Locate the cell with the specified text and output its [X, Y] center coordinate. 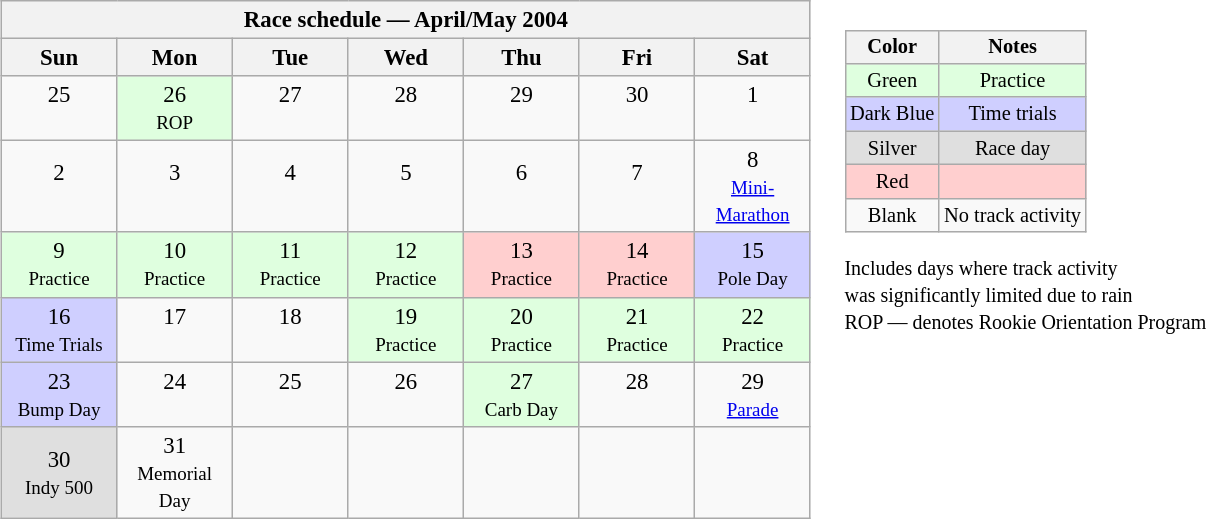
16Time Trials [59, 330]
Silver [892, 148]
13Practice [522, 264]
Red [892, 182]
31Memorial Day [175, 472]
Race day [1012, 148]
Dark Blue [892, 114]
23Bump Day [59, 394]
21Practice [637, 330]
Sat [753, 58]
27 [290, 108]
7 [637, 187]
Practice [1012, 81]
2 [59, 187]
26ROP [175, 108]
11Practice [290, 264]
6 [522, 187]
1 [753, 108]
20Practice [522, 330]
Time trials [1012, 114]
Sun [59, 58]
Race schedule — April/May 2004 [406, 20]
Wed [406, 58]
9Practice [59, 264]
Fri [637, 58]
3 [175, 187]
24 [175, 394]
26 [406, 394]
Notes [1012, 47]
22Practice [753, 330]
Blank [892, 215]
18 [290, 330]
15Pole Day [753, 264]
Color [892, 47]
Tue [290, 58]
8Mini-Marathon [753, 187]
30 [637, 108]
17 [175, 330]
14Practice [637, 264]
30Indy 500 [59, 472]
Mon [175, 58]
19Practice [406, 330]
12Practice [406, 264]
29Parade [753, 394]
29 [522, 108]
27Carb Day [522, 394]
No track activity [1012, 215]
4 [290, 187]
5 [406, 187]
Thu [522, 58]
10Practice [175, 264]
Green [892, 81]
